Determine the [X, Y] coordinate at the center of the cell enclosing the given text.  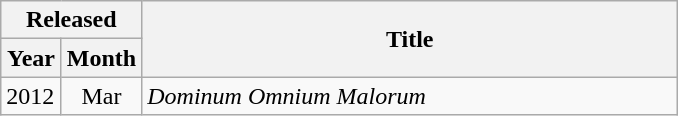
2012 [32, 96]
Year [32, 58]
Mar [101, 96]
Dominum Omnium Malorum [410, 96]
Released [72, 20]
Month [101, 58]
Title [410, 39]
